Detect which cell encompasses the target text, then output its (X, Y) center coordinate. 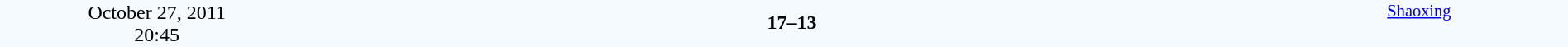
October 27, 201120:45 (157, 23)
17–13 (791, 22)
Shaoxing (1419, 23)
